Identify which cell holds the provided text, then report its (X, Y) central coordinate. 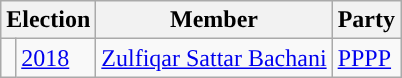
Election (48, 20)
PPPP (366, 58)
Member (214, 20)
Zulfiqar Sattar Bachani (214, 58)
2018 (56, 58)
Party (366, 20)
